Output the [x, y] coordinate of the center of the cell containing the given text.  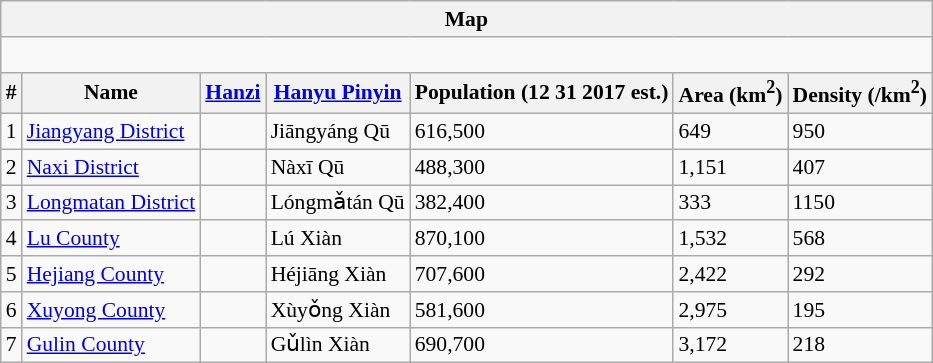
382,400 [542, 203]
2,422 [730, 274]
568 [860, 239]
# [12, 92]
950 [860, 132]
Xùyǒng Xiàn [338, 310]
Gǔlìn Xiàn [338, 345]
2,975 [730, 310]
1 [12, 132]
3 [12, 203]
1,532 [730, 239]
Density (/km2) [860, 92]
1,151 [730, 167]
707,600 [542, 274]
218 [860, 345]
Naxi District [112, 167]
Xuyong County [112, 310]
581,600 [542, 310]
292 [860, 274]
4 [12, 239]
Lóngmǎtán Qū [338, 203]
Map [466, 19]
870,100 [542, 239]
Héjiāng Xiàn [338, 274]
Population (12 31 2017 est.) [542, 92]
2 [12, 167]
6 [12, 310]
616,500 [542, 132]
Jiangyang District [112, 132]
Gulin County [112, 345]
195 [860, 310]
Area (km2) [730, 92]
Jiāngyáng Qū [338, 132]
488,300 [542, 167]
333 [730, 203]
Nàxī Qū [338, 167]
3,172 [730, 345]
649 [730, 132]
407 [860, 167]
Lu County [112, 239]
5 [12, 274]
Longmatan District [112, 203]
Hanyu Pinyin [338, 92]
Hejiang County [112, 274]
1150 [860, 203]
Hanzi [232, 92]
7 [12, 345]
690,700 [542, 345]
Name [112, 92]
Lú Xiàn [338, 239]
